Return the [x, y] coordinate for the center point of the cell that contains the specified text.  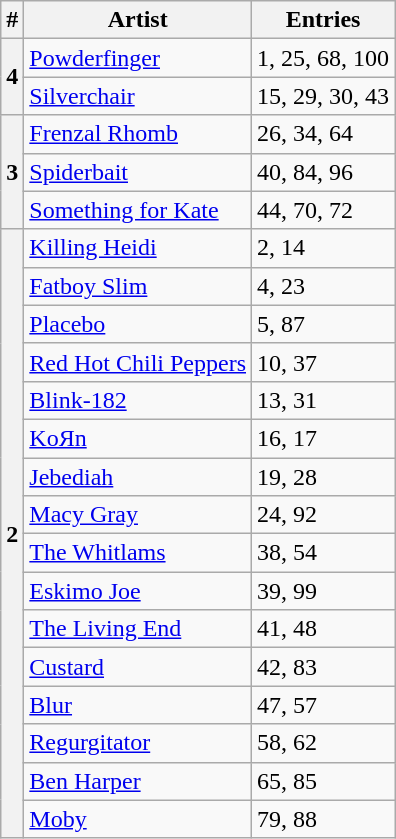
KoЯn [138, 438]
19, 28 [324, 477]
Custard [138, 667]
The Whitlams [138, 553]
79, 88 [324, 819]
Regurgitator [138, 743]
Silverchair [138, 96]
65, 85 [324, 781]
58, 62 [324, 743]
Eskimo Joe [138, 591]
16, 17 [324, 438]
Artist [138, 20]
Something for Kate [138, 210]
40, 84, 96 [324, 172]
39, 99 [324, 591]
42, 83 [324, 667]
Powderfinger [138, 58]
5, 87 [324, 324]
Fatboy Slim [138, 286]
The Living End [138, 629]
Moby [138, 819]
Blink-182 [138, 400]
Blur [138, 705]
2 [12, 534]
1, 25, 68, 100 [324, 58]
47, 57 [324, 705]
26, 34, 64 [324, 134]
Entries [324, 20]
24, 92 [324, 515]
Killing Heidi [138, 248]
41, 48 [324, 629]
38, 54 [324, 553]
Frenzal Rhomb [138, 134]
Jebediah [138, 477]
15, 29, 30, 43 [324, 96]
44, 70, 72 [324, 210]
10, 37 [324, 362]
4, 23 [324, 286]
13, 31 [324, 400]
Macy Gray [138, 515]
4 [12, 77]
2, 14 [324, 248]
Ben Harper [138, 781]
Spiderbait [138, 172]
Red Hot Chili Peppers [138, 362]
Placebo [138, 324]
3 [12, 172]
# [12, 20]
